Locate the cell with the specified text and output its [x, y] center coordinate. 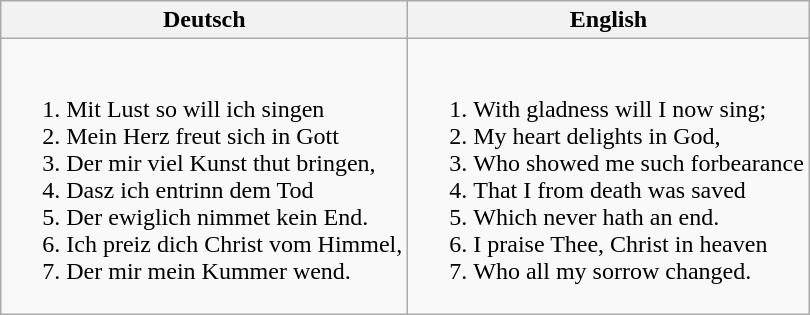
Deutsch [204, 20]
English [609, 20]
